From the cell containing the given text, extract its center point as [x, y] coordinate. 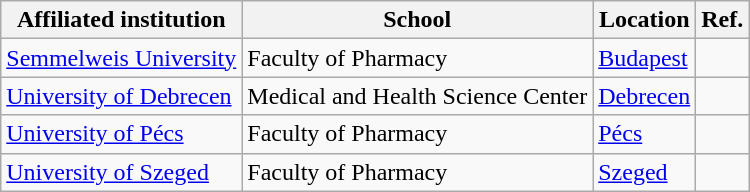
Pécs [644, 134]
Ref. [722, 20]
Szeged [644, 172]
Location [644, 20]
University of Szeged [122, 172]
School [418, 20]
University of Pécs [122, 134]
Medical and Health Science Center [418, 96]
Affiliated institution [122, 20]
Semmelweis University [122, 58]
Budapest [644, 58]
Debrecen [644, 96]
University of Debrecen [122, 96]
